Locate the cell with the specified text and output its (x, y) center coordinate. 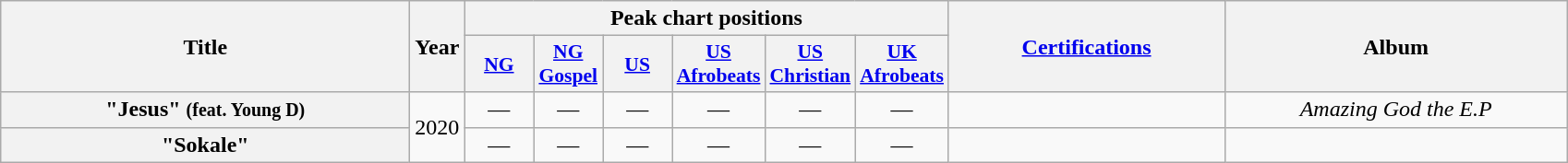
"Jesus" (feat. Young D) (205, 110)
Amazing God the E.P (1396, 110)
2020 (438, 127)
UKAfrobeats (901, 64)
Peak chart positions (706, 18)
Year (438, 46)
"Sokale" (205, 145)
US (637, 64)
NGGospel (569, 64)
NG (499, 64)
USAfrobeats (718, 64)
Album (1396, 46)
Title (205, 46)
Certifications (1086, 46)
USChristian (810, 64)
